Scan for the cell matching the given text and deliver its (x, y) coordinate at center. 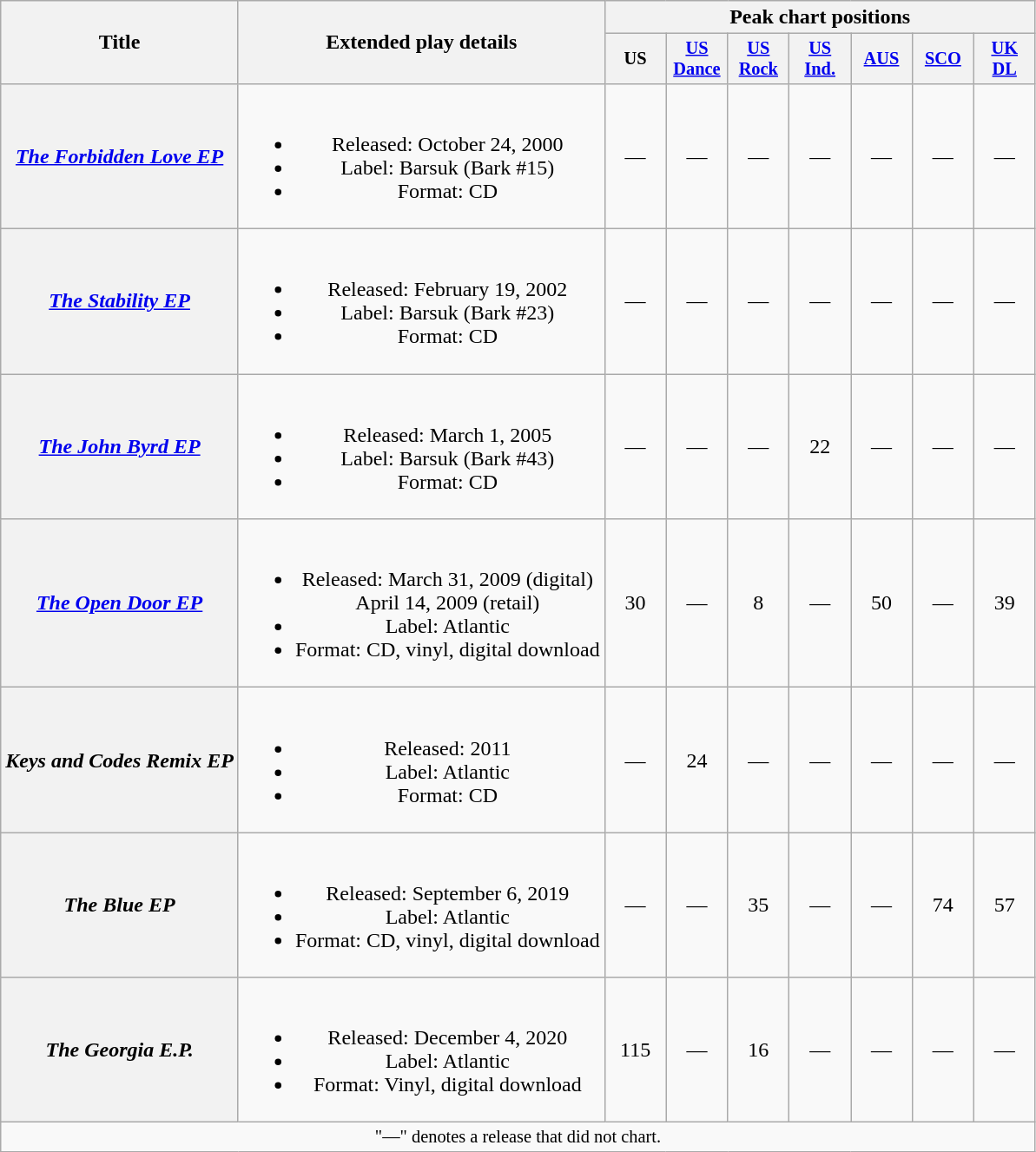
Peak chart positions (820, 17)
Released: February 19, 2002Label: Barsuk (Bark #23)Format: CD (421, 302)
8 (759, 603)
57 (1004, 905)
39 (1004, 603)
16 (759, 1050)
Released: December 4, 2020Label: AtlanticFormat: Vinyl, digital download (421, 1050)
Title (120, 43)
Keys and Codes Remix EP (120, 760)
Released: 2011Label: AtlanticFormat: CD (421, 760)
The John Byrd EP (120, 446)
30 (636, 603)
SCO (943, 59)
The Blue EP (120, 905)
Released: September 6, 2019Label: AtlanticFormat: CD, vinyl, digital download (421, 905)
The Forbidden Love EP (120, 156)
22 (820, 446)
UKDL (1004, 59)
Released: March 1, 2005Label: Barsuk (Bark #43)Format: CD (421, 446)
115 (636, 1050)
"—" denotes a release that did not chart. (518, 1137)
Released: March 31, 2009 (digital)April 14, 2009 (retail)Label: AtlanticFormat: CD, vinyl, digital download (421, 603)
Extended play details (421, 43)
USDance (696, 59)
The Open Door EP (120, 603)
The Georgia E.P. (120, 1050)
24 (696, 760)
USInd. (820, 59)
35 (759, 905)
USRock (759, 59)
74 (943, 905)
The Stability EP (120, 302)
AUS (882, 59)
Released: October 24, 2000Label: Barsuk (Bark #15)Format: CD (421, 156)
US (636, 59)
50 (882, 603)
